Extract the (x, y) coordinate from the center of the cell holding the provided text.  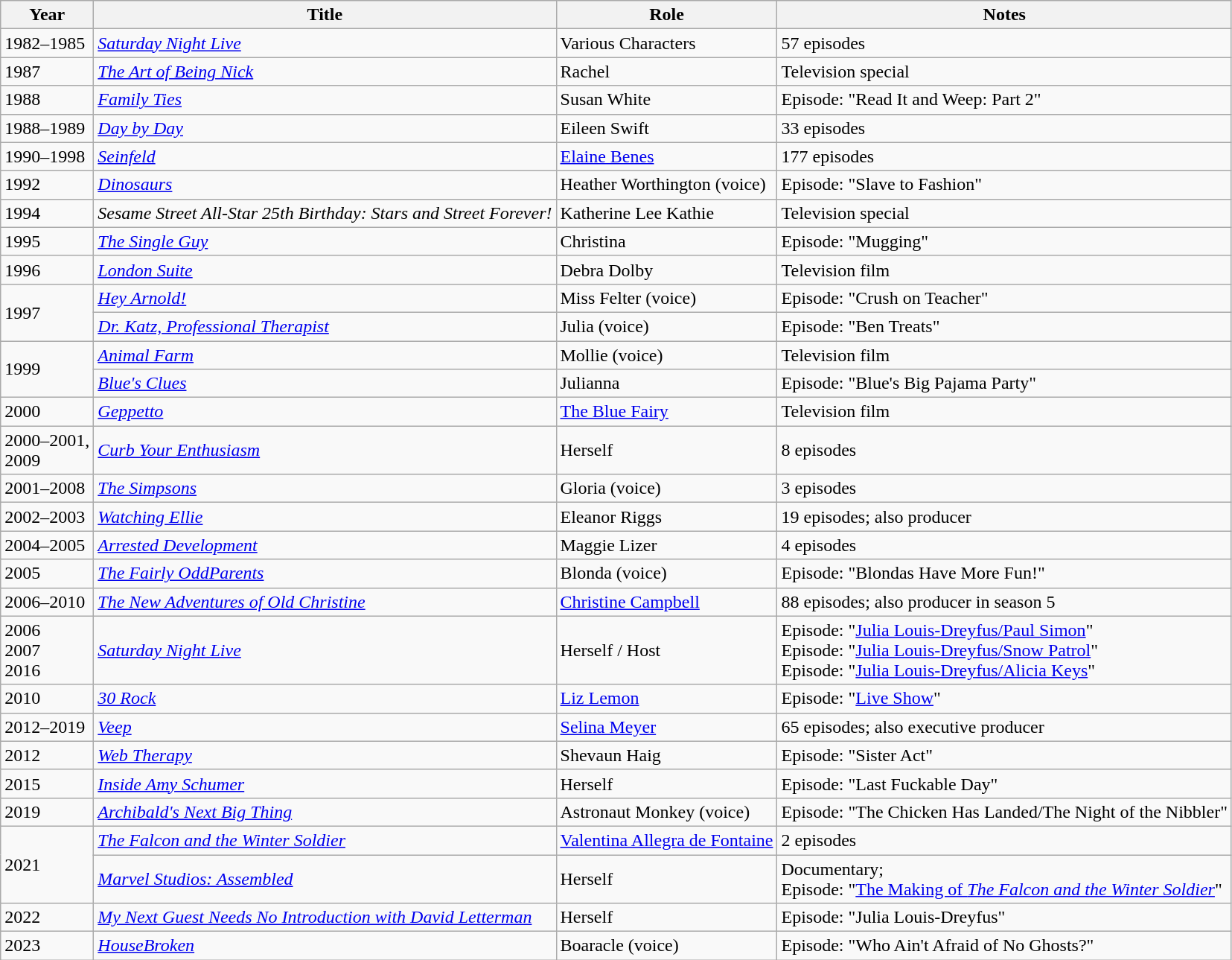
Notes (1004, 15)
2001–2008 (48, 489)
1982–1985 (48, 43)
19 episodes; also producer (1004, 517)
2005 (48, 573)
Astronaut Monkey (voice) (667, 812)
Episode: "Blondas Have More Fun!" (1004, 573)
The New Adventures of Old Christine (325, 602)
The Single Guy (325, 241)
2002–2003 (48, 517)
Curb Your Enthusiasm (325, 450)
Julia (voice) (667, 326)
Episode: "Mugging" (1004, 241)
Year (48, 15)
Geppetto (325, 412)
Role (667, 15)
1987 (48, 71)
33 episodes (1004, 128)
Boaracle (voice) (667, 946)
Blonda (voice) (667, 573)
Episode: "The Chicken Has Landed/The Night of the Nibbler" (1004, 812)
The Simpsons (325, 489)
Episode: "Sister Act" (1004, 755)
Elaine Benes (667, 156)
Eileen Swift (667, 128)
88 episodes; also producer in season 5 (1004, 602)
2021 (48, 864)
2019 (48, 812)
2022 (48, 918)
Shevaun Haig (667, 755)
Maggie Lizer (667, 545)
The Falcon and the Winter Soldier (325, 840)
Seinfeld (325, 156)
Watching Ellie (325, 517)
Mollie (voice) (667, 355)
Hey Arnold! (325, 298)
Valentina Allegra de Fontaine (667, 840)
Dr. Katz, Professional Therapist (325, 326)
Episode: "Last Fuckable Day" (1004, 783)
Animal Farm (325, 355)
57 episodes (1004, 43)
Episode: "Julia Louis-Dreyfus" (1004, 918)
8 episodes (1004, 450)
Eleanor Riggs (667, 517)
Episode: "Read It and Weep: Part 2" (1004, 100)
Christine Campbell (667, 602)
Family Ties (325, 100)
HouseBroken (325, 946)
Rachel (667, 71)
Episode: "Julia Louis-Dreyfus/Paul Simon" Episode: "Julia Louis-Dreyfus/Snow Patrol" Episode: "Julia Louis-Dreyfus/Alicia Keys" (1004, 650)
Various Characters (667, 43)
Web Therapy (325, 755)
1988 (48, 100)
Heather Worthington (voice) (667, 185)
Miss Felter (voice) (667, 298)
Archibald's Next Big Thing (325, 812)
Dinosaurs (325, 185)
65 episodes; also executive producer (1004, 727)
Episode: "Slave to Fashion" (1004, 185)
Sesame Street All-Star 25th Birthday: Stars and Street Forever! (325, 213)
Liz Lemon (667, 699)
My Next Guest Needs No Introduction with David Letterman (325, 918)
Julianna (667, 384)
2000 (48, 412)
Christina (667, 241)
1997 (48, 312)
2006 2007 2016 (48, 650)
1990–1998 (48, 156)
2010 (48, 699)
Susan White (667, 100)
1999 (48, 369)
Debra Dolby (667, 270)
2012–2019 (48, 727)
1992 (48, 185)
1996 (48, 270)
Blue's Clues (325, 384)
Selina Meyer (667, 727)
Herself / Host (667, 650)
Episode: "Live Show" (1004, 699)
1995 (48, 241)
Veep (325, 727)
2000–2001, 2009 (48, 450)
2015 (48, 783)
Episode: "Blue's Big Pajama Party" (1004, 384)
2004–2005 (48, 545)
1988–1989 (48, 128)
Title (325, 15)
Katherine Lee Kathie (667, 213)
Episode: "Who Ain't Afraid of No Ghosts?" (1004, 946)
London Suite (325, 270)
Documentary; Episode: "The Making of The Falcon and the Winter Soldier" (1004, 879)
The Art of Being Nick (325, 71)
177 episodes (1004, 156)
Gloria (voice) (667, 489)
Episode: "Ben Treats" (1004, 326)
2006–2010 (48, 602)
Episode: "Crush on Teacher" (1004, 298)
Day by Day (325, 128)
4 episodes (1004, 545)
2012 (48, 755)
Marvel Studios: Assembled (325, 879)
The Blue Fairy (667, 412)
3 episodes (1004, 489)
1994 (48, 213)
30 Rock (325, 699)
2 episodes (1004, 840)
2023 (48, 946)
Inside Amy Schumer (325, 783)
The Fairly OddParents (325, 573)
Arrested Development (325, 545)
